Return the (x, y) coordinate for the center point of the cell that contains the specified text.  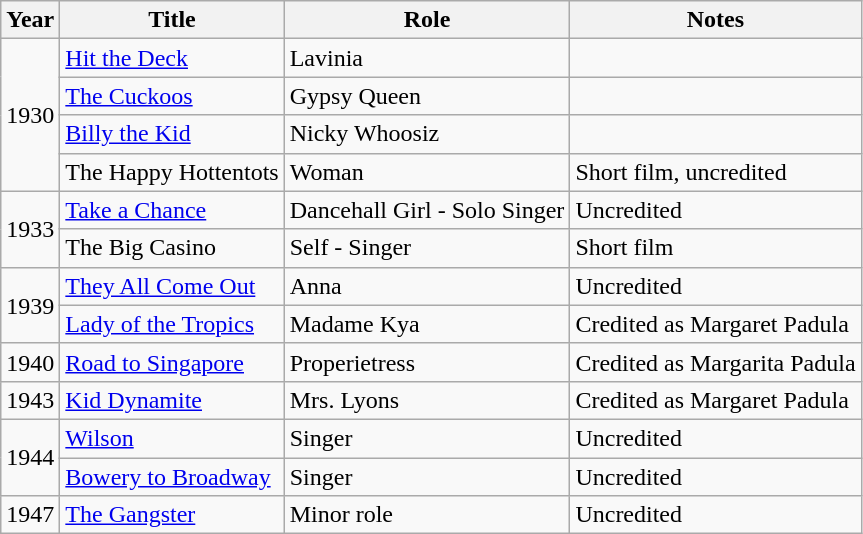
Year (30, 20)
Road to Singapore (172, 362)
1943 (30, 400)
Notes (716, 20)
Hit the Deck (172, 58)
Gypsy Queen (427, 96)
Lady of the Tropics (172, 324)
They All Come Out (172, 286)
Lavinia (427, 58)
Short film (716, 248)
1939 (30, 305)
The Big Casino (172, 248)
The Cuckoos (172, 96)
1944 (30, 457)
Title (172, 20)
Bowery to Broadway (172, 477)
Woman (427, 172)
1947 (30, 515)
Self - Singer (427, 248)
Short film, uncredited (716, 172)
1940 (30, 362)
Take a Chance (172, 210)
Properietress (427, 362)
1933 (30, 229)
Mrs. Lyons (427, 400)
Anna (427, 286)
Madame Kya (427, 324)
Dancehall Girl - Solo Singer (427, 210)
Wilson (172, 438)
Minor role (427, 515)
Credited as Margarita Padula (716, 362)
Kid Dynamite (172, 400)
The Gangster (172, 515)
The Happy Hottentots (172, 172)
Billy the Kid (172, 134)
1930 (30, 115)
Role (427, 20)
Nicky Whoosiz (427, 134)
